Extract the (X, Y) coordinate from the center of the cell holding the provided text.  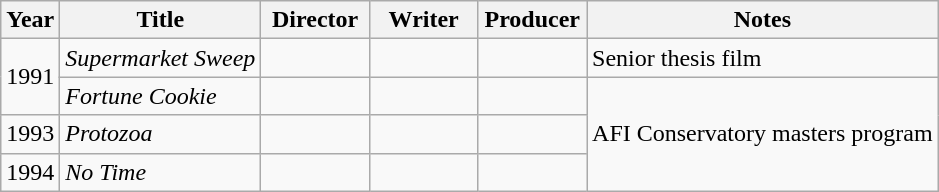
1993 (30, 134)
Producer (532, 20)
Director (316, 20)
Protozoa (160, 134)
AFI Conservatory masters program (763, 134)
Fortune Cookie (160, 96)
Senior thesis film (763, 58)
No Time (160, 172)
Year (30, 20)
Writer (424, 20)
Supermarket Sweep (160, 58)
Title (160, 20)
1991 (30, 77)
1994 (30, 172)
Notes (763, 20)
